Scan for the cell matching the given text and deliver its [X, Y] coordinate at center. 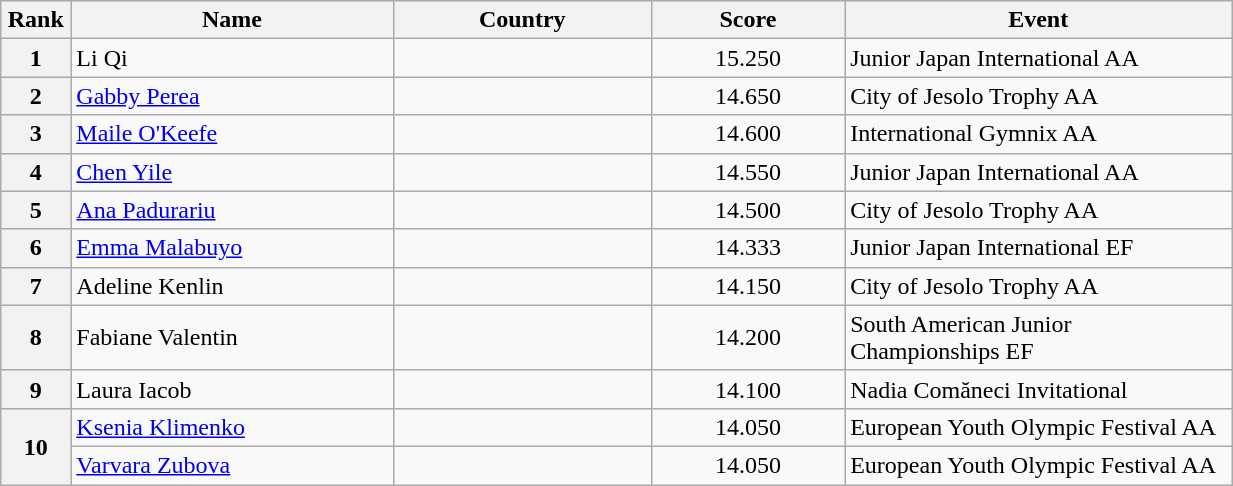
Li Qi [232, 58]
3 [36, 134]
7 [36, 286]
Ana Padurariu [232, 210]
Varvara Zubova [232, 465]
Country [522, 20]
South American Junior Championships EF [1038, 338]
Rank [36, 20]
Nadia Comăneci Invitational [1038, 389]
10 [36, 446]
Ksenia Klimenko [232, 427]
14.650 [748, 96]
1 [36, 58]
Fabiane Valentin [232, 338]
Emma Malabuyo [232, 248]
14.500 [748, 210]
Name [232, 20]
5 [36, 210]
14.600 [748, 134]
Gabby Perea [232, 96]
14.100 [748, 389]
Junior Japan International EF [1038, 248]
Chen Yile [232, 172]
2 [36, 96]
Adeline Kenlin [232, 286]
Score [748, 20]
9 [36, 389]
Event [1038, 20]
14.200 [748, 338]
8 [36, 338]
Maile O'Keefe [232, 134]
14.550 [748, 172]
6 [36, 248]
14.150 [748, 286]
International Gymnix AA [1038, 134]
15.250 [748, 58]
Laura Iacob [232, 389]
4 [36, 172]
14.333 [748, 248]
